Output the [X, Y] coordinate of the center of the cell containing the given text.  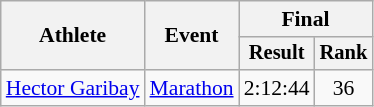
2:12:44 [277, 88]
Event [192, 36]
Result [277, 54]
Marathon [192, 88]
Final [306, 19]
Athlete [73, 36]
Rank [344, 54]
Hector Garibay [73, 88]
36 [344, 88]
